Search for the cell housing the specified text and yield its [x, y] center coordinate. 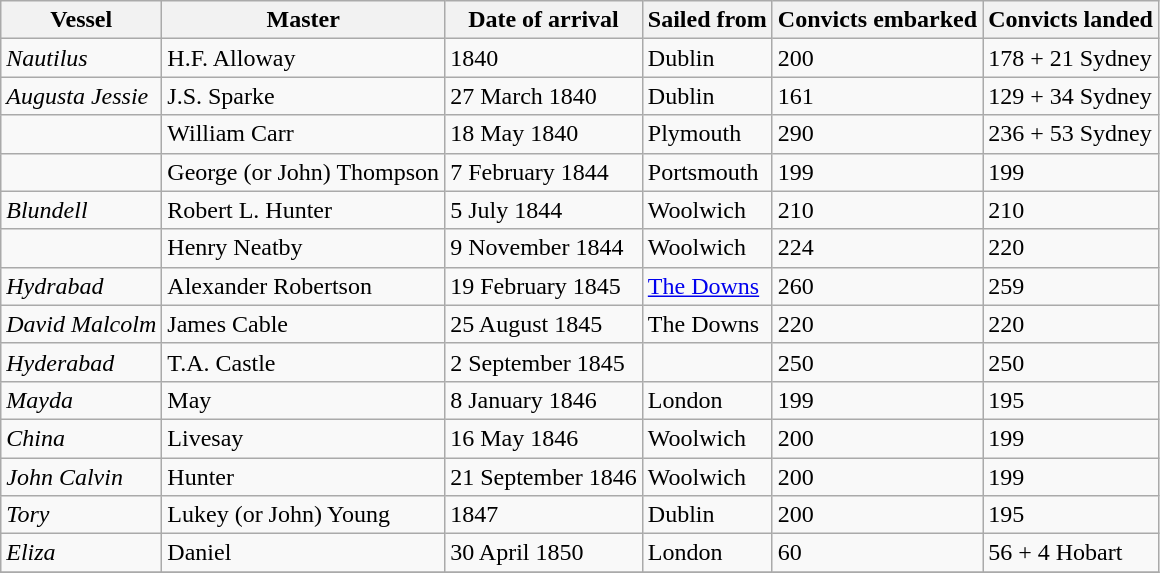
9 November 1844 [544, 248]
James Cable [304, 324]
China [82, 438]
7 February 1844 [544, 172]
290 [877, 134]
T.A. Castle [304, 362]
Convicts embarked [877, 20]
Mayda [82, 400]
Hyderabad [82, 362]
129 + 34 Sydney [1071, 96]
2 September 1845 [544, 362]
60 [877, 553]
260 [877, 286]
Date of arrival [544, 20]
John Calvin [82, 477]
Blundell [82, 210]
16 May 1846 [544, 438]
Portsmouth [707, 172]
236 + 53 Sydney [1071, 134]
21 September 1846 [544, 477]
Tory [82, 515]
Daniel [304, 553]
Lukey (or John) Young [304, 515]
259 [1071, 286]
Robert L. Hunter [304, 210]
18 May 1840 [544, 134]
30 April 1850 [544, 553]
Augusta Jessie [82, 96]
Sailed from [707, 20]
Hunter [304, 477]
Alexander Robertson [304, 286]
8 January 1846 [544, 400]
27 March 1840 [544, 96]
H.F. Alloway [304, 58]
178 + 21 Sydney [1071, 58]
161 [877, 96]
William Carr [304, 134]
19 February 1845 [544, 286]
224 [877, 248]
George (or John) Thompson [304, 172]
Henry Neatby [304, 248]
Plymouth [707, 134]
Vessel [82, 20]
1840 [544, 58]
Convicts landed [1071, 20]
5 July 1844 [544, 210]
Eliza [82, 553]
Livesay [304, 438]
David Malcolm [82, 324]
25 August 1845 [544, 324]
56 + 4 Hobart [1071, 553]
J.S. Sparke [304, 96]
Hydrabad [82, 286]
May [304, 400]
Master [304, 20]
Nautilus [82, 58]
1847 [544, 515]
